Output the [x, y] coordinate of the center of the cell containing the given text.  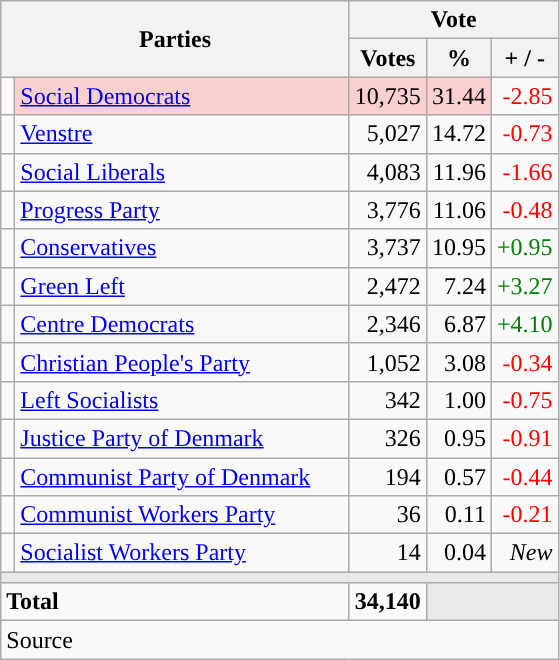
14 [388, 553]
34,140 [388, 602]
6.87 [458, 324]
3,776 [388, 210]
0.04 [458, 553]
Communist Workers Party [182, 515]
14.72 [458, 134]
Communist Party of Denmark [182, 477]
10.95 [458, 248]
Conservatives [182, 248]
10,735 [388, 96]
Green Left [182, 286]
Progress Party [182, 210]
Votes [388, 58]
Parties [176, 39]
Centre Democrats [182, 324]
2,472 [388, 286]
3,737 [388, 248]
-0.73 [524, 134]
New [524, 553]
2,346 [388, 324]
Total [176, 602]
5,027 [388, 134]
Source [280, 640]
+4.10 [524, 324]
-0.21 [524, 515]
+3.27 [524, 286]
326 [388, 438]
194 [388, 477]
% [458, 58]
36 [388, 515]
Social Liberals [182, 172]
Venstre [182, 134]
0.11 [458, 515]
-0.48 [524, 210]
Justice Party of Denmark [182, 438]
0.95 [458, 438]
-0.34 [524, 362]
Social Democrats [182, 96]
1.00 [458, 400]
+0.95 [524, 248]
1,052 [388, 362]
11.96 [458, 172]
-1.66 [524, 172]
7.24 [458, 286]
11.06 [458, 210]
-2.85 [524, 96]
Socialist Workers Party [182, 553]
-0.91 [524, 438]
+ / - [524, 58]
0.57 [458, 477]
342 [388, 400]
-0.44 [524, 477]
4,083 [388, 172]
Left Socialists [182, 400]
-0.75 [524, 400]
Vote [454, 20]
3.08 [458, 362]
Christian People's Party [182, 362]
31.44 [458, 96]
